Extract the (X, Y) coordinate from the center of the cell holding the provided text.  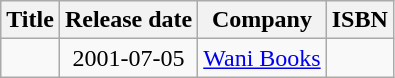
Title (30, 20)
Release date (128, 20)
ISBN (360, 20)
Wani Books (262, 58)
Company (262, 20)
2001-07-05 (128, 58)
